Pinpoint the cell where the given text exists, returning its [x, y] midpoint coordinate. 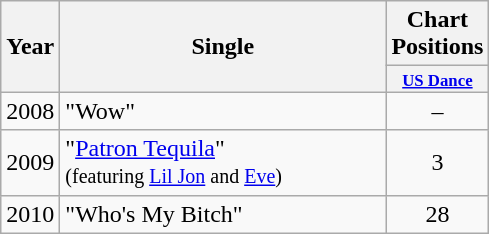
"Wow" [223, 111]
28 [438, 214]
"Who's My Bitch" [223, 214]
3 [438, 162]
2009 [30, 162]
2008 [30, 111]
US Dance [438, 79]
Year [30, 46]
"Patron Tequila"(featuring Lil Jon and Eve) [223, 162]
2010 [30, 214]
– [438, 111]
Single [223, 46]
Chart Positions [438, 34]
